Locate the cell with the specified text and output its (x, y) center coordinate. 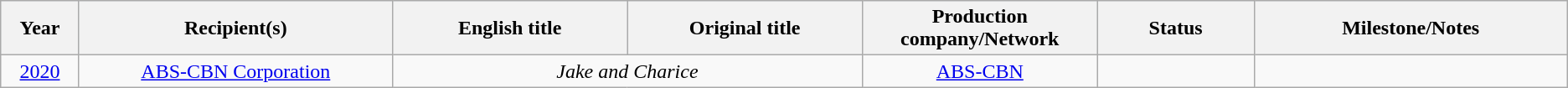
ABS-CBN Corporation (235, 71)
Jake and Charice (627, 71)
Original title (745, 28)
Year (40, 28)
Recipient(s) (235, 28)
Status (1176, 28)
Production company/Network (980, 28)
ABS-CBN (980, 71)
2020 (40, 71)
Milestone/Notes (1411, 28)
English title (509, 28)
